Locate the cell with the specified text and output its (X, Y) center coordinate. 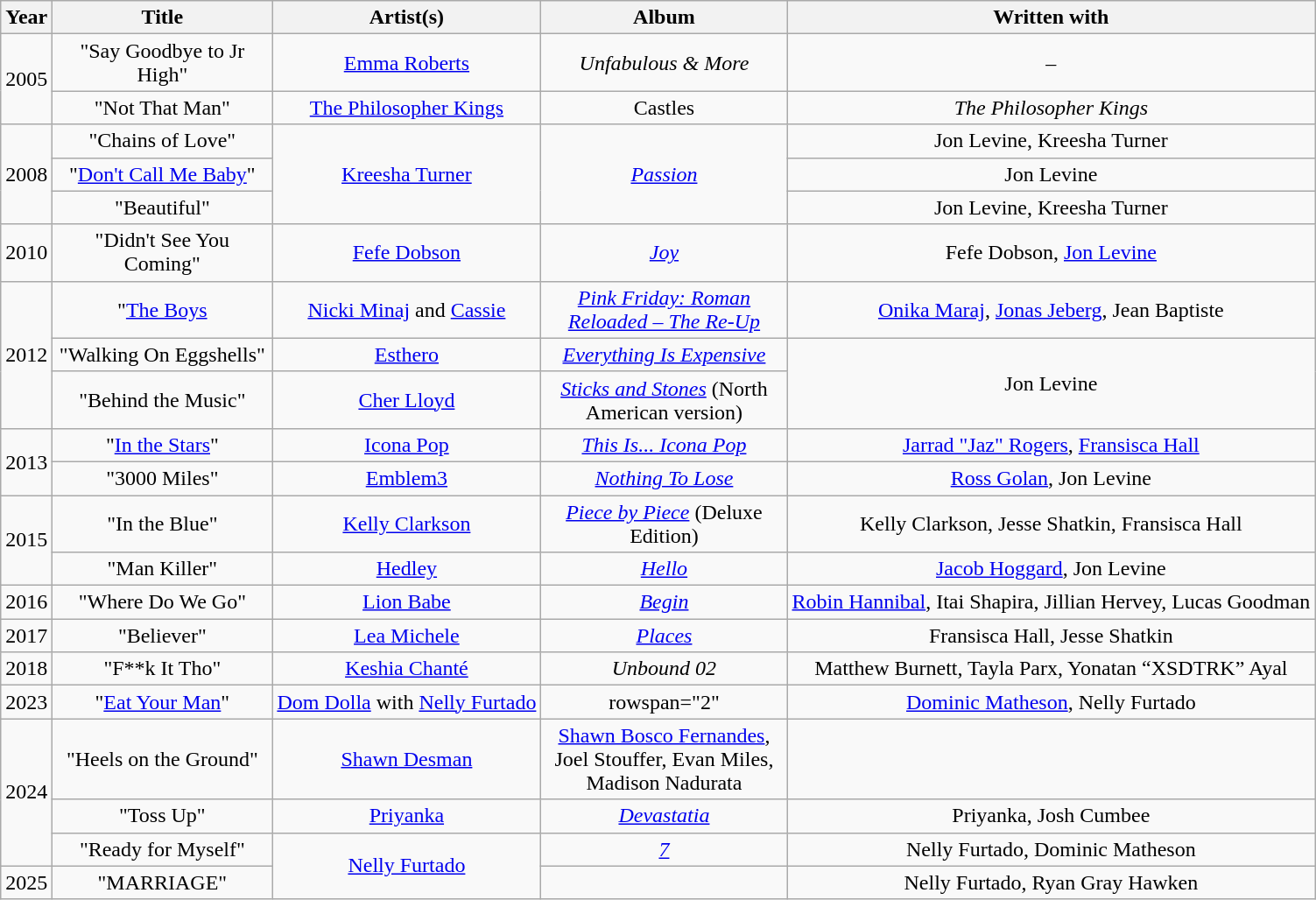
Icona Pop (406, 445)
Written with (1051, 18)
"In the Stars" (163, 445)
"Walking On Eggshells" (163, 355)
Matthew Burnett, Tayla Parx, Yonatan “XSDTRK” Ayal (1051, 669)
"Say Goodbye to Jr High" (163, 63)
"Beautiful" (163, 207)
Passion (664, 174)
2008 (26, 174)
Emblem3 (406, 478)
Priyanka, Josh Cumbee (1051, 816)
Jarrad "Jaz" Rogers, Fransisca Hall (1051, 445)
"The Boys (163, 310)
2013 (26, 461)
2010 (26, 252)
Artist(s) (406, 18)
Title (163, 18)
Album (664, 18)
Piece by Piece (Deluxe Edition) (664, 524)
"Eat Your Man" (163, 702)
Onika Maraj, Jonas Jeberg, Jean Baptiste (1051, 310)
Nicki Minaj and Cassie (406, 310)
2024 (26, 792)
Priyanka (406, 816)
"Man Killer" (163, 569)
Sticks and Stones (North American version) (664, 399)
Esthero (406, 355)
Unfabulous & More (664, 63)
Fransisca Hall, Jesse Shatkin (1051, 636)
"Didn't See You Coming" (163, 252)
"Toss Up" (163, 816)
Ross Golan, Jon Levine (1051, 478)
Robin Hannibal, Itai Shapira, Jillian Hervey, Lucas Goodman (1051, 602)
"Chains of Love" (163, 141)
– (1051, 63)
rowspan="2" (664, 702)
Fefe Dobson (406, 252)
2012 (26, 355)
"MARRIAGE" (163, 882)
Shawn Desman (406, 759)
2018 (26, 669)
Places (664, 636)
"F**k It Tho" (163, 669)
Pink Friday: Roman Reloaded – The Re-Up (664, 310)
2015 (26, 541)
Joy (664, 252)
Begin (664, 602)
Hello (664, 569)
Castles (664, 108)
"Heels on the Ground" (163, 759)
Emma Roberts (406, 63)
"Believer" (163, 636)
Nelly Furtado, Dominic Matheson (1051, 849)
Lion Babe (406, 602)
"Not That Man" (163, 108)
Dom Dolla with Nelly Furtado (406, 702)
7 (664, 849)
Devastatia (664, 816)
Kelly Clarkson (406, 524)
"Behind the Music" (163, 399)
"3000 Miles" (163, 478)
2016 (26, 602)
Nelly Furtado, Ryan Gray Hawken (1051, 882)
"Don't Call Me Baby" (163, 174)
Unbound 02 (664, 669)
Nelly Furtado (406, 866)
This Is... Icona Pop (664, 445)
"In the Blue" (163, 524)
Everything Is Expensive (664, 355)
2025 (26, 882)
2005 (26, 79)
Hedley (406, 569)
Keshia Chanté (406, 669)
"Where Do We Go" (163, 602)
Year (26, 18)
Shawn Bosco Fernandes, Joel Stouffer, Evan Miles, Madison Nadurata (664, 759)
Jacob Hoggard, Jon Levine (1051, 569)
Dominic Matheson, Nelly Furtado (1051, 702)
Nothing To Lose (664, 478)
Fefe Dobson, Jon Levine (1051, 252)
2023 (26, 702)
"Ready for Myself" (163, 849)
Lea Michele (406, 636)
Kreesha Turner (406, 174)
Cher Lloyd (406, 399)
Kelly Clarkson, Jesse Shatkin, Fransisca Hall (1051, 524)
2017 (26, 636)
